Capture the cell that displays the provided text and extract its [x, y] central coordinate. 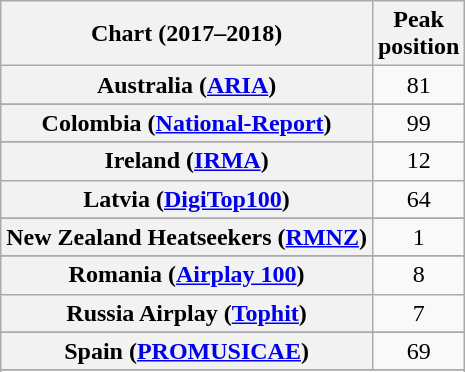
Peakposition [418, 34]
69 [418, 351]
Russia Airplay (Tophit) [187, 313]
Ireland (IRMA) [187, 161]
Colombia (National-Report) [187, 123]
12 [418, 161]
Latvia (DigiTop100) [187, 199]
New Zealand Heatseekers (RMNZ) [187, 237]
Australia (ARIA) [187, 85]
Spain (PROMUSICAE) [187, 351]
81 [418, 85]
1 [418, 237]
7 [418, 313]
64 [418, 199]
8 [418, 275]
Chart (2017–2018) [187, 34]
99 [418, 123]
Romania (Airplay 100) [187, 275]
